Identify which cell holds the provided text, then report its [X, Y] central coordinate. 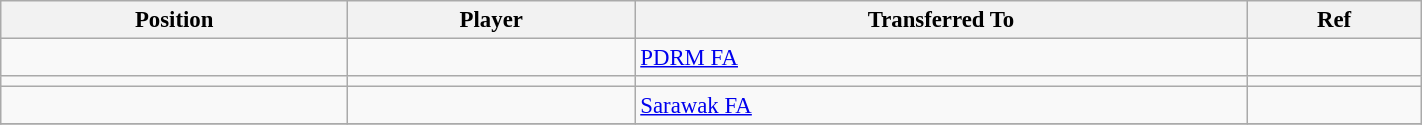
Player [492, 20]
Ref [1334, 20]
Transferred To [941, 20]
Sarawak FA [941, 106]
Position [174, 20]
PDRM FA [941, 58]
